Return the (x, y) coordinate for the center point of the cell that contains the specified text.  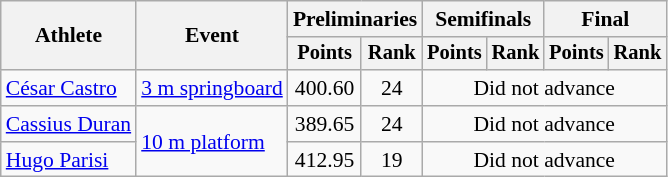
400.60 (325, 88)
Semifinals (483, 19)
César Castro (68, 88)
Event (212, 36)
10 m platform (212, 142)
Athlete (68, 36)
389.65 (325, 124)
Preliminaries (355, 19)
Cassius Duran (68, 124)
3 m springboard (212, 88)
Final (605, 19)
